Return [x, y] of the center of cell containing provided text 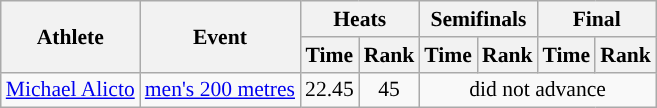
22.45 [330, 90]
Heats [360, 19]
Semifinals [478, 19]
Event [220, 36]
45 [390, 90]
Athlete [70, 36]
Final [597, 19]
did not advance [537, 90]
men's 200 metres [220, 90]
Michael Alicto [70, 90]
